Return [x, y] of the center of cell containing provided text 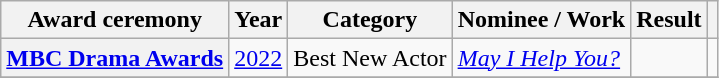
Award ceremony [115, 20]
Category [370, 20]
Nominee / Work [542, 20]
Year [258, 20]
2022 [258, 58]
Result [669, 20]
MBC Drama Awards [115, 58]
Best New Actor [370, 58]
May I Help You? [542, 58]
